Pinpoint the cell where the given text exists, returning its (X, Y) midpoint coordinate. 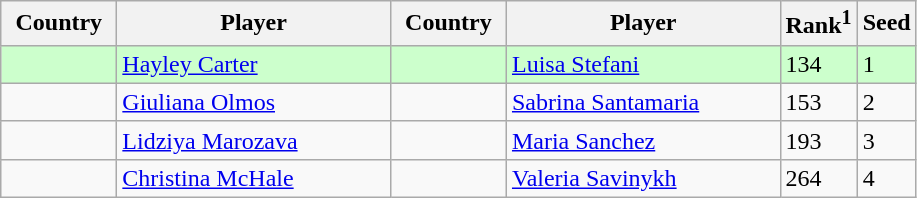
Hayley Carter (254, 64)
4 (886, 178)
1 (886, 64)
Giuliana Olmos (254, 102)
Luisa Stefani (643, 64)
3 (886, 140)
Maria Sanchez (643, 140)
153 (818, 102)
Christina McHale (254, 178)
Lidziya Marozava (254, 140)
134 (818, 64)
2 (886, 102)
264 (818, 178)
Seed (886, 24)
Rank1 (818, 24)
Sabrina Santamaria (643, 102)
Valeria Savinykh (643, 178)
193 (818, 140)
